Detect which cell encompasses the target text, then output its (X, Y) center coordinate. 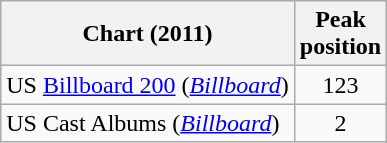
Peakposition (340, 34)
US Billboard 200 (Billboard) (148, 85)
Chart (2011) (148, 34)
US Cast Albums (Billboard) (148, 123)
123 (340, 85)
2 (340, 123)
